Identify which cell holds the provided text, then report its [x, y] central coordinate. 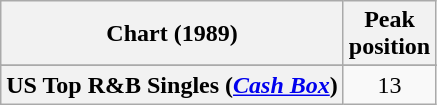
Chart (1989) [172, 34]
Peakposition [389, 34]
13 [389, 85]
US Top R&B Singles (Cash Box) [172, 85]
